Detect which cell encompasses the target text, then output its (x, y) center coordinate. 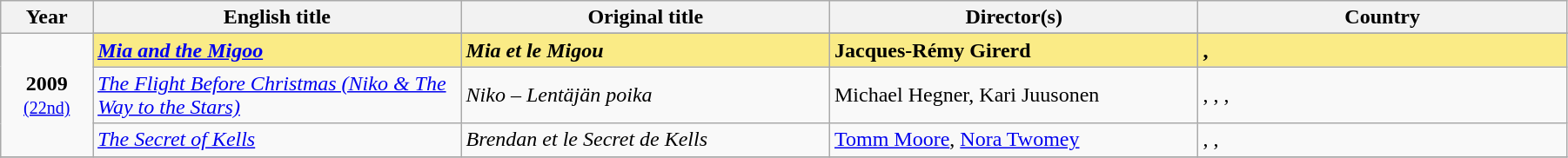
English title (277, 17)
Jacques-Rémy Girerd (1013, 50)
The Flight Before Christmas (Niko & The Way to the Stars) (277, 95)
The Secret of Kells (277, 140)
Mia et le Migou (646, 50)
Tomm Moore, Nora Twomey (1013, 140)
Brendan et le Secret de Kells (646, 140)
Country (1383, 17)
, , , (1383, 95)
Year (47, 17)
, (1383, 50)
Original title (646, 17)
2009(22nd) (47, 95)
Niko – Lentäjän poika (646, 95)
, , (1383, 140)
Mia and the Migoo (277, 50)
Director(s) (1013, 17)
Michael Hegner, Kari Juusonen (1013, 95)
